Scan for the cell matching the given text and deliver its [x, y] coordinate at center. 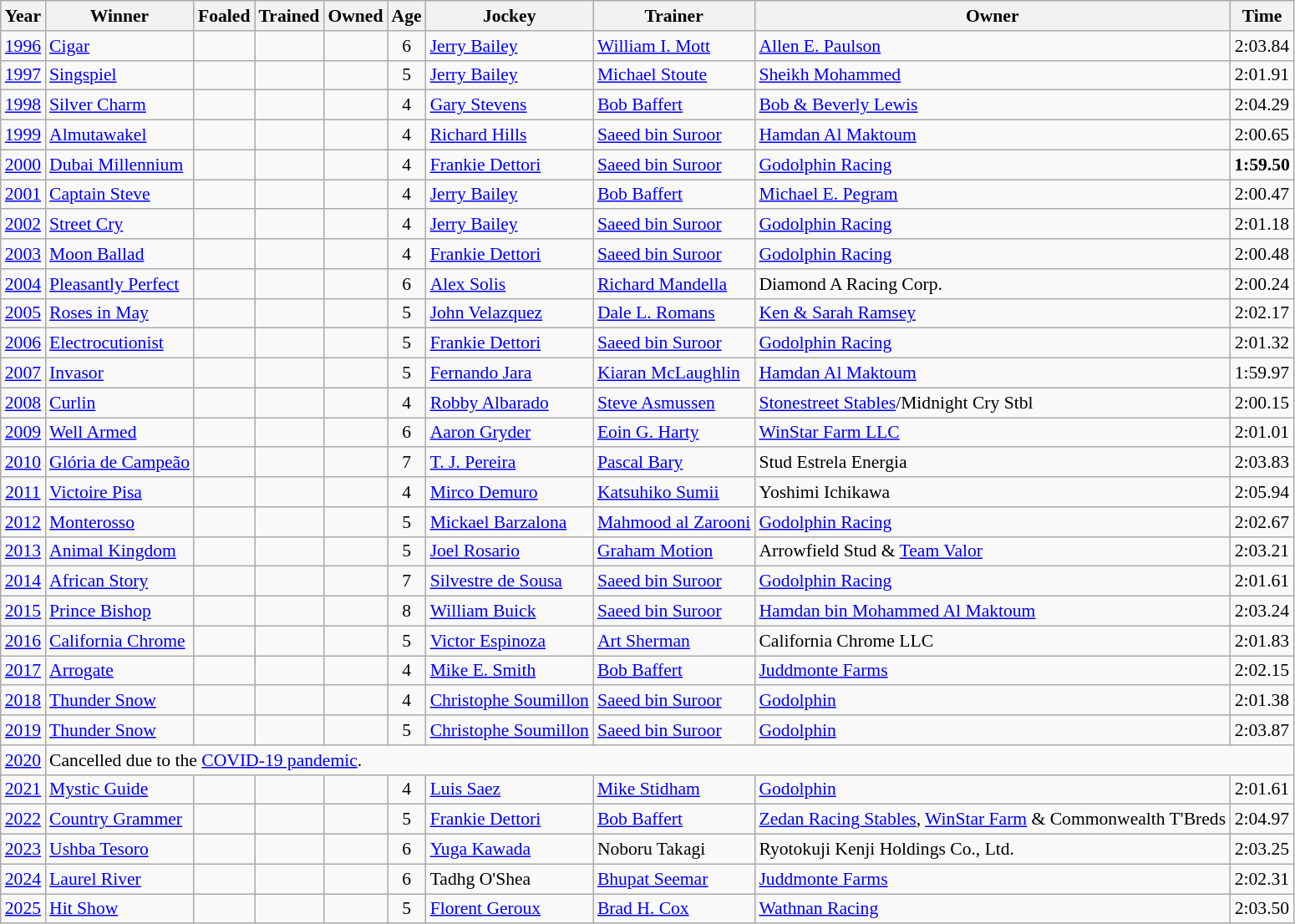
2:00.24 [1262, 284]
2:01.38 [1262, 701]
2017 [23, 671]
Bhupat Seemar [674, 879]
Silvestre de Sousa [510, 581]
2010 [23, 463]
2001 [23, 195]
2:01.83 [1262, 641]
Captain Steve [119, 195]
Well Armed [119, 433]
1998 [23, 105]
Mickael Barzalona [510, 522]
2021 [23, 789]
Michael E. Pegram [993, 195]
2:03.50 [1262, 909]
Graham Motion [674, 551]
2005 [23, 313]
2009 [23, 433]
Time [1262, 16]
Michael Stoute [674, 75]
2:00.48 [1262, 254]
Pascal Bary [674, 463]
2003 [23, 254]
Pleasantly Perfect [119, 284]
Winner [119, 16]
Mirco Demuro [510, 492]
Florent Geroux [510, 909]
Noboru Takagi [674, 850]
2:01.32 [1262, 343]
2:03.84 [1262, 46]
Alex Solis [510, 284]
Foaled [224, 16]
2006 [23, 343]
Curlin [119, 403]
Brad H. Cox [674, 909]
2:00.65 [1262, 135]
John Velazquez [510, 313]
Richard Hills [510, 135]
Age [407, 16]
Katsuhiko Sumii [674, 492]
William Buick [510, 612]
Monterosso [119, 522]
California Chrome [119, 641]
Electrocutionist [119, 343]
Robby Albarado [510, 403]
2018 [23, 701]
2:04.97 [1262, 820]
2000 [23, 165]
2024 [23, 879]
Steve Asmussen [674, 403]
2002 [23, 225]
2022 [23, 820]
2:01.01 [1262, 433]
Arrogate [119, 671]
Dubai Millennium [119, 165]
Hit Show [119, 909]
Bob & Beverly Lewis [993, 105]
Tadhg O'Shea [510, 879]
2:02.17 [1262, 313]
2016 [23, 641]
California Chrome LLC [993, 641]
Mahmood al Zarooni [674, 522]
1996 [23, 46]
Laurel River [119, 879]
2:04.29 [1262, 105]
1:59.50 [1262, 165]
Eoin G. Harty [674, 433]
Yoshimi Ichikawa [993, 492]
Stud Estrela Energia [993, 463]
WinStar Farm LLC [993, 433]
2:03.21 [1262, 551]
Ushba Tesoro [119, 850]
Wathnan Racing [993, 909]
2011 [23, 492]
2:02.15 [1262, 671]
Ken & Sarah Ramsey [993, 313]
2004 [23, 284]
Almutawakel [119, 135]
Silver Charm [119, 105]
2:02.67 [1262, 522]
William I. Mott [674, 46]
2013 [23, 551]
Owned [355, 16]
Victoire Pisa [119, 492]
Stonestreet Stables/Midnight Cry Stbl [993, 403]
Moon Ballad [119, 254]
2:01.18 [1262, 225]
Country Grammer [119, 820]
2:00.15 [1262, 403]
2020 [23, 760]
Diamond A Racing Corp. [993, 284]
Mike Stidham [674, 789]
Jockey [510, 16]
Cancelled due to the COVID-19 pandemic. [670, 760]
8 [407, 612]
Joel Rosario [510, 551]
Mystic Guide [119, 789]
2023 [23, 850]
2007 [23, 373]
Street Cry [119, 225]
Roses in May [119, 313]
Prince Bishop [119, 612]
Sheikh Mohammed [993, 75]
African Story [119, 581]
T. J. Pereira [510, 463]
Luis Saez [510, 789]
2:02.31 [1262, 879]
Glória de Campeão [119, 463]
Aaron Gryder [510, 433]
2:03.24 [1262, 612]
Fernando Jara [510, 373]
Yuga Kawada [510, 850]
2015 [23, 612]
Gary Stevens [510, 105]
1997 [23, 75]
Year [23, 16]
Zedan Racing Stables, WinStar Farm & Commonwealth T'Breds [993, 820]
2:05.94 [1262, 492]
1:59.97 [1262, 373]
Victor Espinoza [510, 641]
2012 [23, 522]
Allen E. Paulson [993, 46]
2014 [23, 581]
Cigar [119, 46]
Kiaran McLaughlin [674, 373]
Dale L. Romans [674, 313]
Art Sherman [674, 641]
2:03.25 [1262, 850]
Hamdan bin Mohammed Al Maktoum [993, 612]
2008 [23, 403]
Owner [993, 16]
2019 [23, 730]
Richard Mandella [674, 284]
Ryotokuji Kenji Holdings Co., Ltd. [993, 850]
Trainer [674, 16]
Invasor [119, 373]
Singspiel [119, 75]
2:01.91 [1262, 75]
Arrowfield Stud & Team Valor [993, 551]
2:03.83 [1262, 463]
Animal Kingdom [119, 551]
Mike E. Smith [510, 671]
Trained [289, 16]
2:00.47 [1262, 195]
2:03.87 [1262, 730]
2025 [23, 909]
1999 [23, 135]
